Capture the cell that displays the provided text and extract its [X, Y] central coordinate. 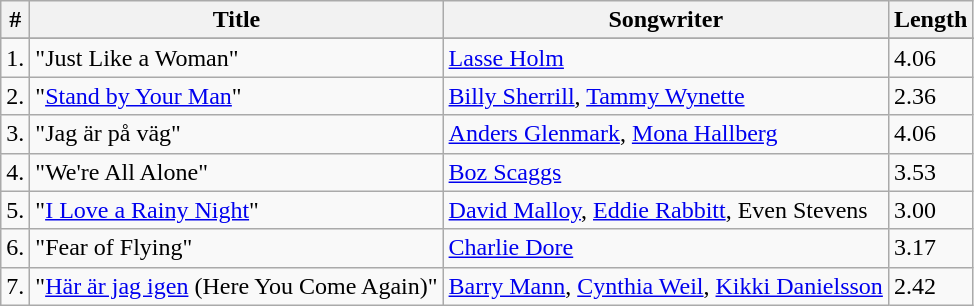
2.36 [930, 96]
"Fear of Flying" [236, 248]
Anders Glenmark, Mona Hallberg [666, 134]
"Jag är på väg" [236, 134]
5. [16, 210]
# [16, 20]
Boz Scaggs [666, 172]
Lasse Holm [666, 58]
3. [16, 134]
3.53 [930, 172]
2. [16, 96]
6. [16, 248]
"Just Like a Woman" [236, 58]
3.17 [930, 248]
David Malloy, Eddie Rabbitt, Even Stevens [666, 210]
Length [930, 20]
1. [16, 58]
"Stand by Your Man" [236, 96]
Billy Sherrill, Tammy Wynette [666, 96]
"Här är jag igen (Here You Come Again)" [236, 286]
Title [236, 20]
Songwriter [666, 20]
2.42 [930, 286]
Barry Mann, Cynthia Weil, Kikki Danielsson [666, 286]
4. [16, 172]
3.00 [930, 210]
"We're All Alone" [236, 172]
Charlie Dore [666, 248]
7. [16, 286]
"I Love a Rainy Night" [236, 210]
